Scan for the cell matching the given text and deliver its [x, y] coordinate at center. 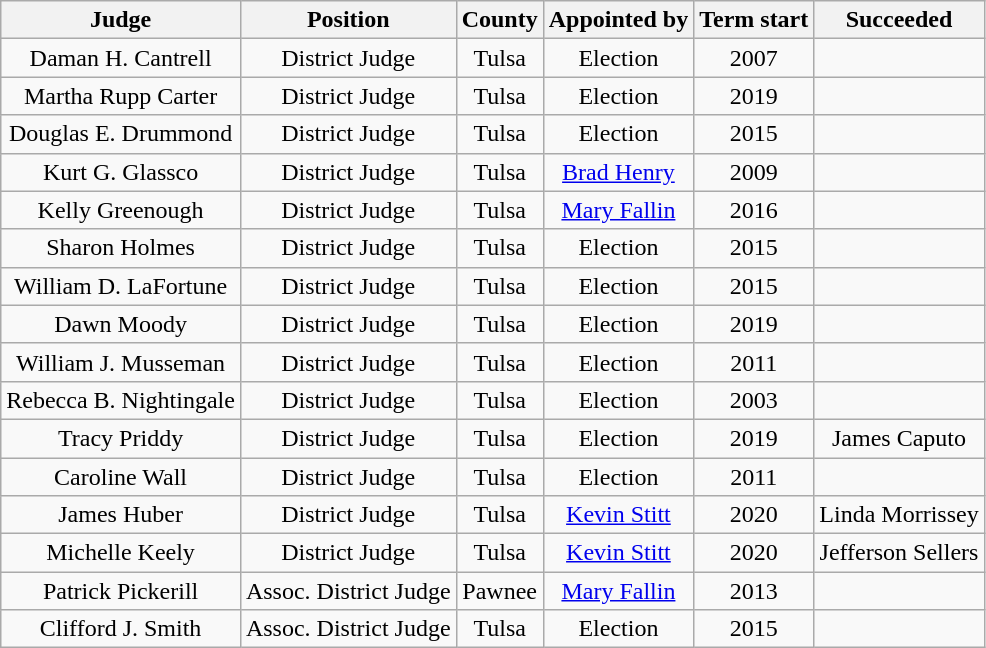
2016 [754, 210]
William J. Musseman [121, 362]
James Caputo [899, 438]
Appointed by [618, 20]
Position [348, 20]
County [500, 20]
Brad Henry [618, 172]
2009 [754, 172]
Judge [121, 20]
Clifford J. Smith [121, 629]
Michelle Keely [121, 553]
Kelly Greenough [121, 210]
Linda Morrissey [899, 515]
Daman H. Cantrell [121, 58]
Douglas E. Drummond [121, 134]
Term start [754, 20]
Rebecca B. Nightingale [121, 400]
Caroline Wall [121, 477]
Kurt G. Glassco [121, 172]
Patrick Pickerill [121, 591]
Jefferson Sellers [899, 553]
Tracy Priddy [121, 438]
2013 [754, 591]
Dawn Moody [121, 324]
2007 [754, 58]
Martha Rupp Carter [121, 96]
Succeeded [899, 20]
James Huber [121, 515]
William D. LaFortune [121, 286]
2003 [754, 400]
Sharon Holmes [121, 248]
Pawnee [500, 591]
